Return the (x, y) coordinate for the center point of the cell that contains the specified text.  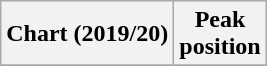
Chart (2019/20) (88, 34)
Peakposition (220, 34)
